Pinpoint the cell where the given text exists, returning its [x, y] midpoint coordinate. 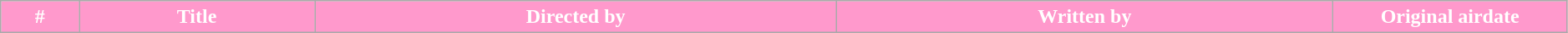
Written by [1084, 17]
# [40, 17]
Directed by [576, 17]
Original airdate [1450, 17]
Title [197, 17]
